Return (x, y) of the center of cell containing provided text 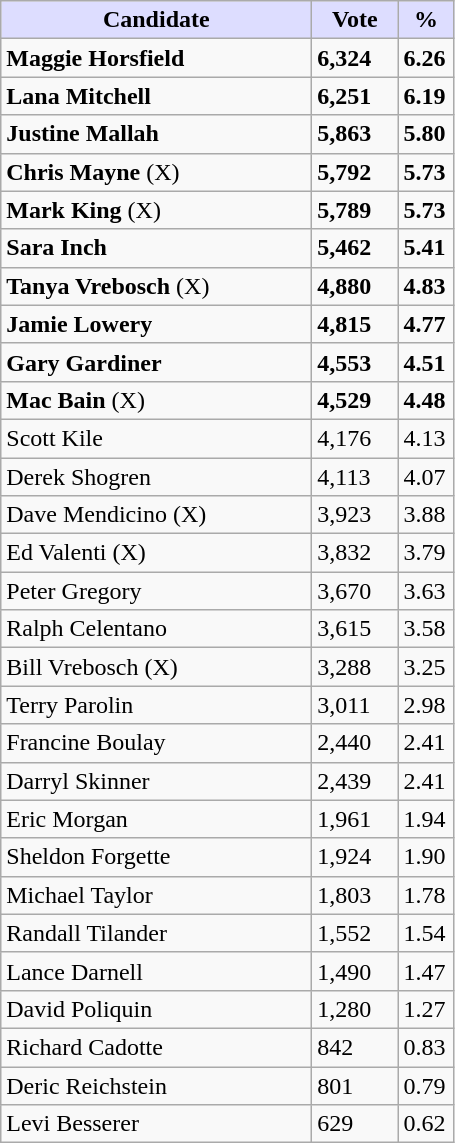
4.07 (426, 477)
Scott Kile (156, 438)
4,113 (355, 477)
Sara Inch (156, 248)
Peter Gregory (156, 591)
4,815 (355, 324)
Richard Cadotte (156, 1047)
3,011 (355, 705)
3,615 (355, 629)
1.78 (426, 895)
Bill Vrebosch (X) (156, 667)
Jamie Lowery (156, 324)
1.94 (426, 819)
1.47 (426, 971)
% (426, 20)
3,832 (355, 553)
Levi Besserer (156, 1124)
Chris Mayne (X) (156, 172)
1,961 (355, 819)
3.58 (426, 629)
Randall Tilander (156, 933)
1,490 (355, 971)
4.51 (426, 362)
2.98 (426, 705)
Tanya Vrebosch (X) (156, 286)
Eric Morgan (156, 819)
0.83 (426, 1047)
0.79 (426, 1085)
Dave Mendicino (X) (156, 515)
Maggie Horsfield (156, 58)
1,552 (355, 933)
1.90 (426, 857)
Vote (355, 20)
4.77 (426, 324)
801 (355, 1085)
1,924 (355, 857)
Mark King (X) (156, 210)
Terry Parolin (156, 705)
5.41 (426, 248)
4,176 (355, 438)
Ed Valenti (X) (156, 553)
5.80 (426, 134)
Candidate (156, 20)
Ralph Celentano (156, 629)
Francine Boulay (156, 743)
6,324 (355, 58)
Gary Gardiner (156, 362)
5,792 (355, 172)
5,789 (355, 210)
842 (355, 1047)
1.27 (426, 1009)
Michael Taylor (156, 895)
1.54 (426, 933)
Lana Mitchell (156, 96)
3,670 (355, 591)
Derek Shogren (156, 477)
5,462 (355, 248)
David Poliquin (156, 1009)
4,553 (355, 362)
5,863 (355, 134)
Sheldon Forgette (156, 857)
3.25 (426, 667)
Justine Mallah (156, 134)
2,439 (355, 781)
3.88 (426, 515)
1,803 (355, 895)
2,440 (355, 743)
Lance Darnell (156, 971)
6.19 (426, 96)
Deric Reichstein (156, 1085)
629 (355, 1124)
3,288 (355, 667)
Darryl Skinner (156, 781)
4.13 (426, 438)
0.62 (426, 1124)
4.48 (426, 400)
6,251 (355, 96)
3,923 (355, 515)
4,880 (355, 286)
1,280 (355, 1009)
Mac Bain (X) (156, 400)
3.63 (426, 591)
3.79 (426, 553)
4,529 (355, 400)
4.83 (426, 286)
6.26 (426, 58)
